For the text-containing cell, return its midpoint in (x, y) coordinate format. 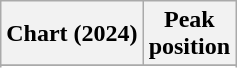
Peakposition (189, 34)
Chart (2024) (72, 34)
